For the text-containing cell, return its midpoint in (x, y) coordinate format. 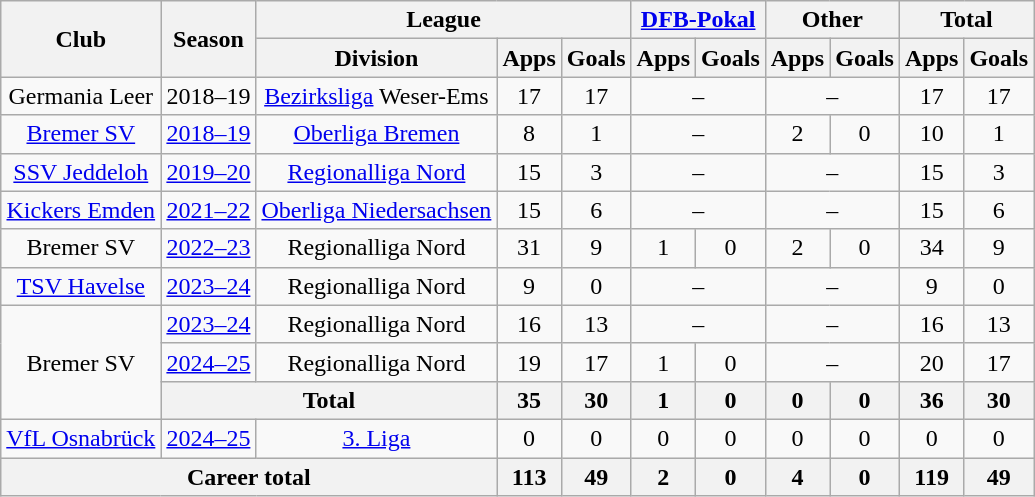
Oberliga Niedersachsen (376, 210)
Career total (249, 477)
Division (376, 58)
VfL Osnabrück (81, 438)
Kickers Emden (81, 210)
3. Liga (376, 438)
League (444, 20)
119 (931, 477)
31 (529, 248)
36 (931, 400)
34 (931, 248)
Oberliga Bremen (376, 134)
35 (529, 400)
10 (931, 134)
2019–20 (208, 172)
Other (832, 20)
Germania Leer (81, 96)
2021–22 (208, 210)
19 (529, 362)
20 (931, 362)
113 (529, 477)
DFB-Pokal (698, 20)
SSV Jeddeloh (81, 172)
TSV Havelse (81, 286)
8 (529, 134)
Club (81, 39)
2022–23 (208, 248)
Bezirksliga Weser-Ems (376, 96)
Season (208, 39)
4 (797, 477)
